Return (x, y) of the center of cell containing provided text 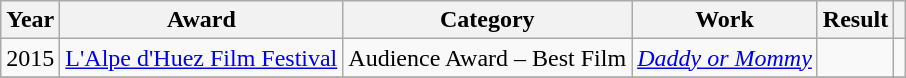
2015 (30, 58)
Work (725, 20)
Category (488, 20)
Audience Award – Best Film (488, 58)
Daddy or Mommy (725, 58)
L'Alpe d'Huez Film Festival (202, 58)
Result (855, 20)
Year (30, 20)
Award (202, 20)
